Locate the cell with the specified text and output its [x, y] center coordinate. 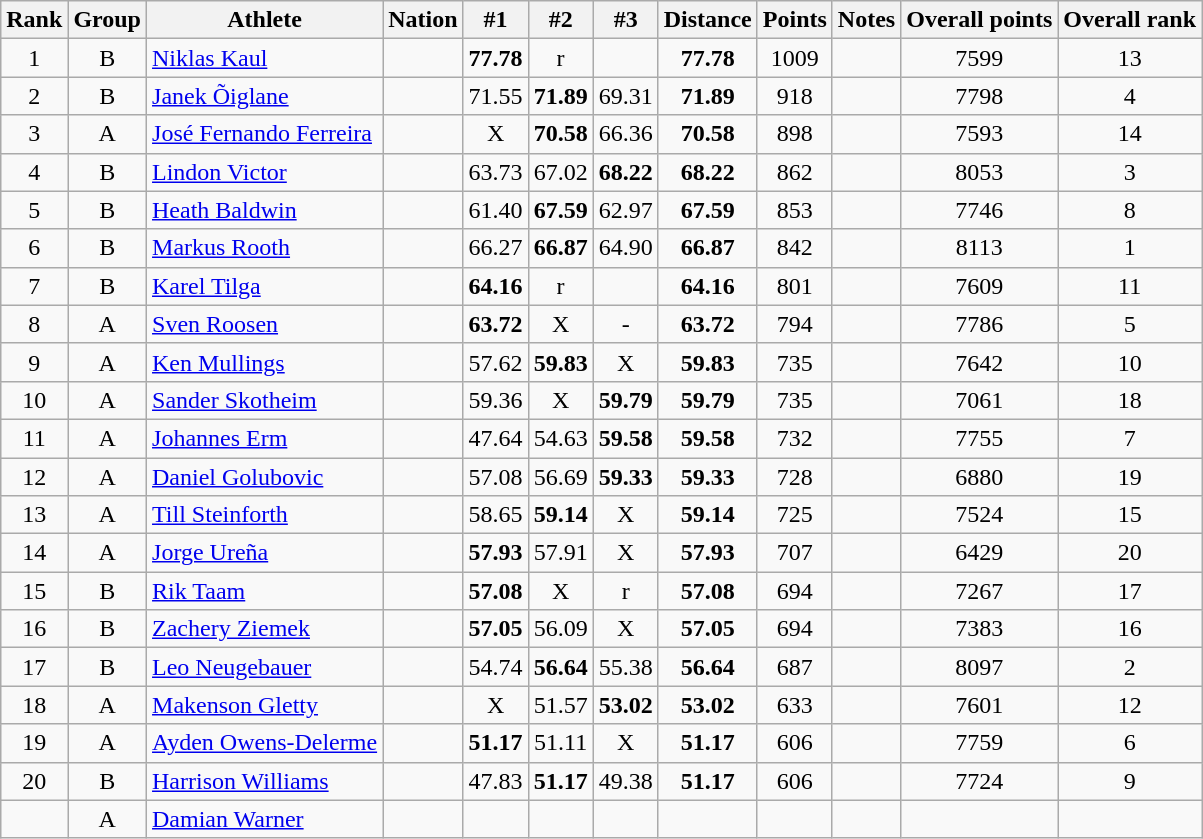
7609 [980, 286]
8097 [980, 667]
Niklas Kaul [265, 58]
853 [794, 210]
898 [794, 134]
Overall rank [1130, 20]
Ayden Owens-Delerme [265, 743]
7061 [980, 400]
687 [794, 667]
Karel Tilga [265, 286]
Group [108, 20]
801 [794, 286]
54.74 [496, 667]
47.64 [496, 438]
Sven Roosen [265, 324]
57.62 [496, 362]
63.73 [496, 172]
728 [794, 477]
57.91 [560, 553]
Overall points [980, 20]
Athlete [265, 20]
6880 [980, 477]
7642 [980, 362]
Sander Skotheim [265, 400]
#1 [496, 20]
7267 [980, 591]
Johannes Erm [265, 438]
Zachery Ziemek [265, 629]
707 [794, 553]
Jorge Ureña [265, 553]
47.83 [496, 781]
7593 [980, 134]
7601 [980, 705]
8053 [980, 172]
59.36 [496, 400]
67.02 [560, 172]
Ken Mullings [265, 362]
7524 [980, 515]
Makenson Gletty [265, 705]
- [626, 324]
51.57 [560, 705]
794 [794, 324]
Damian Warner [265, 819]
Daniel Golubovic [265, 477]
6429 [980, 553]
725 [794, 515]
54.63 [560, 438]
8113 [980, 248]
7383 [980, 629]
7798 [980, 96]
7755 [980, 438]
Till Steinforth [265, 515]
58.65 [496, 515]
Nation [423, 20]
7786 [980, 324]
56.69 [560, 477]
56.09 [560, 629]
732 [794, 438]
1009 [794, 58]
633 [794, 705]
71.55 [496, 96]
7746 [980, 210]
69.31 [626, 96]
Harrison Williams [265, 781]
49.38 [626, 781]
#2 [560, 20]
Points [794, 20]
Notes [866, 20]
#3 [626, 20]
José Fernando Ferreira [265, 134]
61.40 [496, 210]
7724 [980, 781]
Leo Neugebauer [265, 667]
842 [794, 248]
Distance [708, 20]
Lindon Victor [265, 172]
Heath Baldwin [265, 210]
62.97 [626, 210]
Janek Õiglane [265, 96]
7599 [980, 58]
51.11 [560, 743]
66.27 [496, 248]
Rank [34, 20]
918 [794, 96]
64.90 [626, 248]
Markus Rooth [265, 248]
7759 [980, 743]
55.38 [626, 667]
Rik Taam [265, 591]
862 [794, 172]
66.36 [626, 134]
